Locate the cell with the specified text and output its (X, Y) center coordinate. 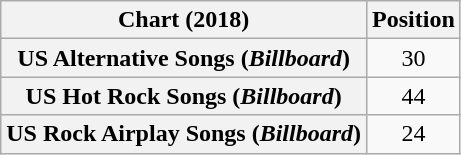
Chart (2018) (184, 20)
US Hot Rock Songs (Billboard) (184, 96)
24 (414, 134)
44 (414, 96)
30 (414, 58)
Position (414, 20)
US Alternative Songs (Billboard) (184, 58)
US Rock Airplay Songs (Billboard) (184, 134)
